Extract the (x, y) coordinate from the center of the cell holding the provided text.  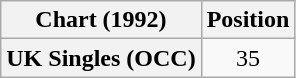
Position (248, 20)
35 (248, 58)
Chart (1992) (101, 20)
UK Singles (OCC) (101, 58)
